From the cell containing the given text, extract its center point as (x, y) coordinate. 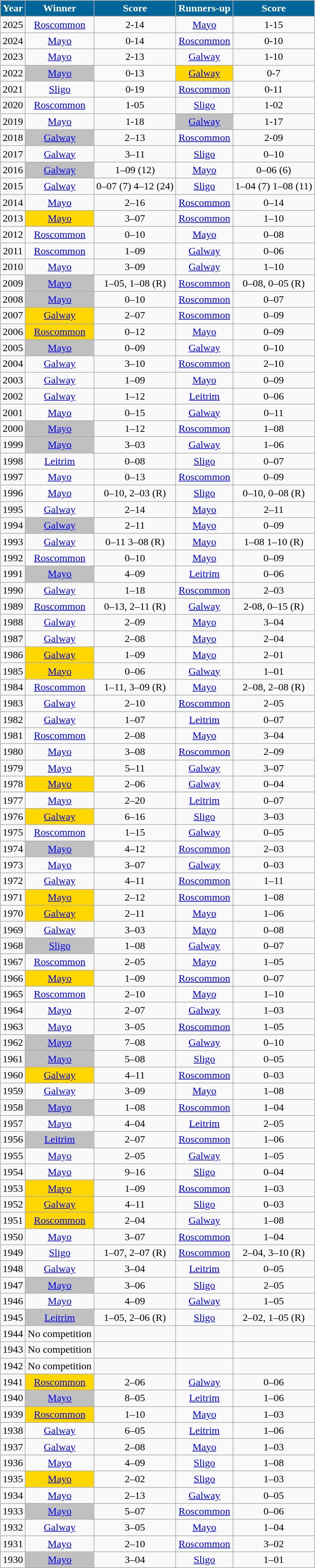
1957 (13, 1123)
1955 (13, 1156)
1954 (13, 1172)
2–12 (135, 897)
1–05, 1–08 (R) (135, 283)
7–08 (135, 1043)
1–18 (135, 590)
1–15 (135, 833)
1-18 (135, 121)
1956 (13, 1140)
1983 (13, 703)
1995 (13, 510)
1968 (13, 946)
0–13, 2–11 (R) (135, 606)
1938 (13, 1430)
1965 (13, 994)
1942 (13, 1366)
2003 (13, 380)
1999 (13, 445)
1953 (13, 1188)
1980 (13, 752)
1966 (13, 978)
3–06 (135, 1285)
2013 (13, 219)
1–07 (135, 720)
1943 (13, 1350)
2-14 (135, 25)
3–08 (135, 752)
1-15 (274, 25)
3–02 (274, 1544)
3–11 (135, 154)
2–02 (135, 1479)
2022 (13, 73)
1959 (13, 1091)
2001 (13, 412)
1969 (13, 929)
1989 (13, 606)
1982 (13, 720)
1932 (13, 1528)
1946 (13, 1301)
2–08, 2–08 (R) (274, 687)
6–05 (135, 1430)
1933 (13, 1512)
2-09 (274, 138)
2010 (13, 267)
2016 (13, 170)
4–04 (135, 1123)
1947 (13, 1285)
0–07 (7) 4–12 (24) (135, 186)
2023 (13, 57)
1–07, 2–07 (R) (135, 1253)
0–12 (135, 332)
Runners-up (204, 8)
1996 (13, 493)
2004 (13, 364)
3–10 (135, 364)
2-08, 0–15 (R) (274, 606)
1934 (13, 1495)
5–11 (135, 768)
2014 (13, 203)
1941 (13, 1382)
1936 (13, 1463)
1949 (13, 1253)
0-13 (135, 73)
0–15 (135, 412)
8–05 (135, 1398)
Winner (60, 8)
0-19 (135, 89)
2–04, 3–10 (R) (274, 1253)
1991 (13, 574)
2–16 (135, 203)
1975 (13, 833)
1961 (13, 1059)
1973 (13, 865)
1931 (13, 1544)
0–10, 0–08 (R) (274, 493)
2024 (13, 41)
1948 (13, 1269)
2–02, 1–05 (R) (274, 1317)
2007 (13, 315)
1-10 (274, 57)
1939 (13, 1414)
2017 (13, 154)
1–11 (274, 881)
2015 (13, 186)
1984 (13, 687)
1990 (13, 590)
1945 (13, 1317)
Year (13, 8)
2006 (13, 332)
1978 (13, 784)
1986 (13, 655)
2011 (13, 251)
1937 (13, 1447)
1935 (13, 1479)
2000 (13, 428)
0-11 (274, 89)
1972 (13, 881)
1967 (13, 962)
0–08, 0–05 (R) (274, 283)
2021 (13, 89)
1970 (13, 913)
9–16 (135, 1172)
1976 (13, 816)
1962 (13, 1043)
1–09 (12) (135, 170)
1977 (13, 800)
1-02 (274, 105)
1950 (13, 1237)
0–11 (274, 412)
1963 (13, 1027)
0-7 (274, 73)
1–04 (7) 1–08 (11) (274, 186)
1–11, 3–09 (R) (135, 687)
1–05, 2–06 (R) (135, 1317)
2-13 (135, 57)
2019 (13, 121)
2020 (13, 105)
1-17 (274, 121)
2008 (13, 299)
1985 (13, 671)
1987 (13, 639)
2005 (13, 348)
0–14 (274, 203)
1974 (13, 849)
1981 (13, 736)
2–20 (135, 800)
5–08 (135, 1059)
1960 (13, 1075)
2012 (13, 235)
1958 (13, 1107)
1997 (13, 477)
0–06 (6) (274, 170)
5–07 (135, 1512)
1952 (13, 1204)
4–12 (135, 849)
1-05 (135, 105)
2018 (13, 138)
1998 (13, 461)
2009 (13, 283)
1994 (13, 526)
1940 (13, 1398)
1993 (13, 542)
1944 (13, 1334)
1–08 1–10 (R) (274, 542)
2–14 (135, 510)
1971 (13, 897)
0–13 (135, 477)
0–11 3–08 (R) (135, 542)
0-14 (135, 41)
2025 (13, 25)
1951 (13, 1220)
1979 (13, 768)
2002 (13, 396)
2–01 (274, 655)
0–10, 2–03 (R) (135, 493)
0-10 (274, 41)
6–16 (135, 816)
1988 (13, 622)
1964 (13, 1011)
1992 (13, 558)
1930 (13, 1560)
